Extract the (x, y) coordinate from the center of the cell holding the provided text.  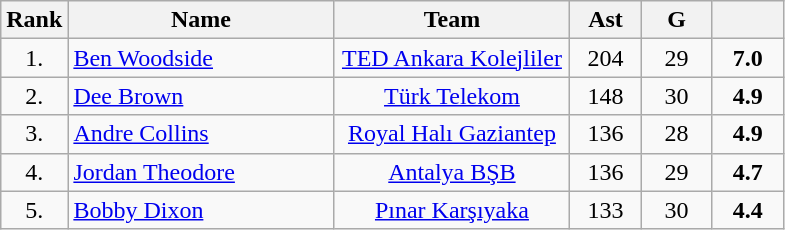
Andre Collins (201, 134)
Team (452, 20)
7.0 (748, 58)
Ast (606, 20)
Pınar Karşıyaka (452, 210)
5. (34, 210)
Royal Halı Gaziantep (452, 134)
2. (34, 96)
TED Ankara Kolejliler (452, 58)
Türk Telekom (452, 96)
Rank (34, 20)
133 (606, 210)
1. (34, 58)
G (676, 20)
Antalya BŞB (452, 172)
4. (34, 172)
Dee Brown (201, 96)
204 (606, 58)
Name (201, 20)
28 (676, 134)
4.7 (748, 172)
148 (606, 96)
Jordan Theodore (201, 172)
Bobby Dixon (201, 210)
4.4 (748, 210)
3. (34, 134)
Ben Woodside (201, 58)
